Determine the (X, Y) coordinate at the center of the cell enclosing the given text.  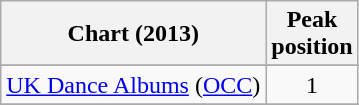
Peakposition (312, 34)
Chart (2013) (134, 34)
1 (312, 85)
UK Dance Albums (OCC) (134, 85)
